Determine the (X, Y) coordinate at the center of the cell enclosing the given text.  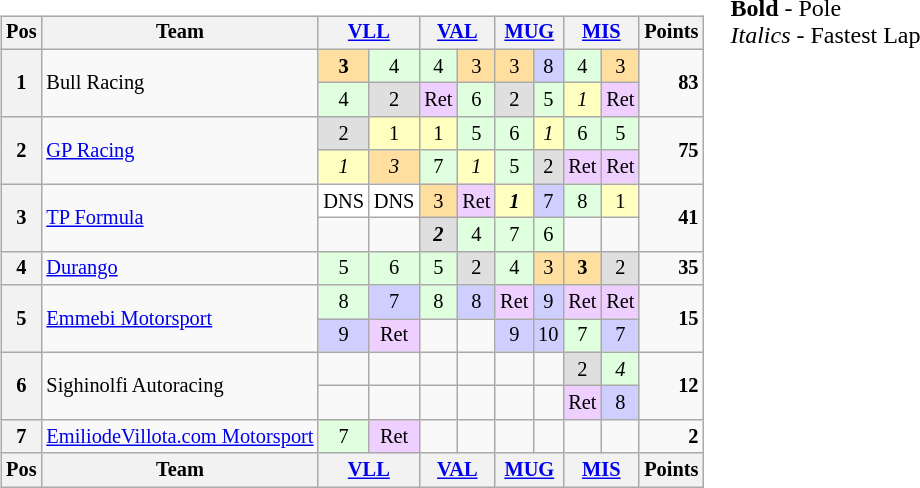
EmiliodeVillota.com Motorsport (180, 437)
41 (671, 218)
TP Formula (180, 218)
Bull Racing (180, 82)
35 (671, 268)
Sighinolfi Autoracing (180, 386)
12 (671, 386)
83 (671, 82)
GP Racing (180, 150)
Durango (180, 268)
15 (671, 318)
75 (671, 150)
10 (548, 336)
Emmebi Motorsport (180, 318)
